Find where the given text appears and provide that cell's center as (X, Y) coordinate. 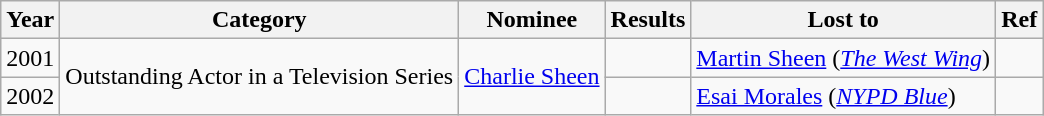
Esai Morales (NYPD Blue) (844, 96)
Martin Sheen (The West Wing) (844, 58)
Year (30, 20)
2002 (30, 96)
Results (648, 20)
Ref (1020, 20)
Charlie Sheen (532, 77)
Category (260, 20)
2001 (30, 58)
Lost to (844, 20)
Nominee (532, 20)
Outstanding Actor in a Television Series (260, 77)
